Capture the cell that displays the provided text and extract its [X, Y] central coordinate. 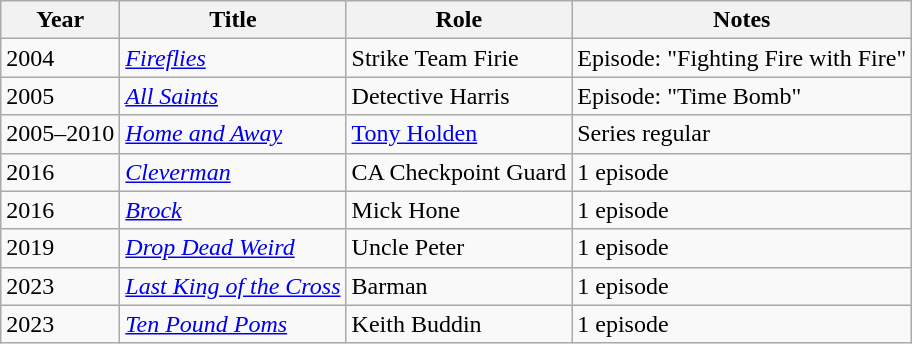
Episode: "Time Bomb" [742, 96]
Series regular [742, 134]
2004 [60, 58]
Role [459, 20]
Home and Away [233, 134]
Cleverman [233, 172]
Title [233, 20]
Drop Dead Weird [233, 248]
Fireflies [233, 58]
Notes [742, 20]
2005 [60, 96]
Detective Harris [459, 96]
Keith Buddin [459, 324]
Brock [233, 210]
Ten Pound Poms [233, 324]
2005–2010 [60, 134]
Barman [459, 286]
Mick Hone [459, 210]
Episode: "Fighting Fire with Fire" [742, 58]
2019 [60, 248]
Strike Team Firie [459, 58]
Year [60, 20]
CA Checkpoint Guard [459, 172]
Last King of the Cross [233, 286]
Tony Holden [459, 134]
All Saints [233, 96]
Uncle Peter [459, 248]
